Identify which cell holds the provided text, then report its (X, Y) central coordinate. 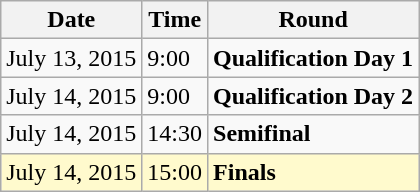
Finals (314, 172)
14:30 (175, 134)
Time (175, 20)
Semifinal (314, 134)
Round (314, 20)
Date (72, 20)
Qualification Day 1 (314, 58)
15:00 (175, 172)
July 13, 2015 (72, 58)
Qualification Day 2 (314, 96)
